Detect which cell encompasses the target text, then output its (X, Y) center coordinate. 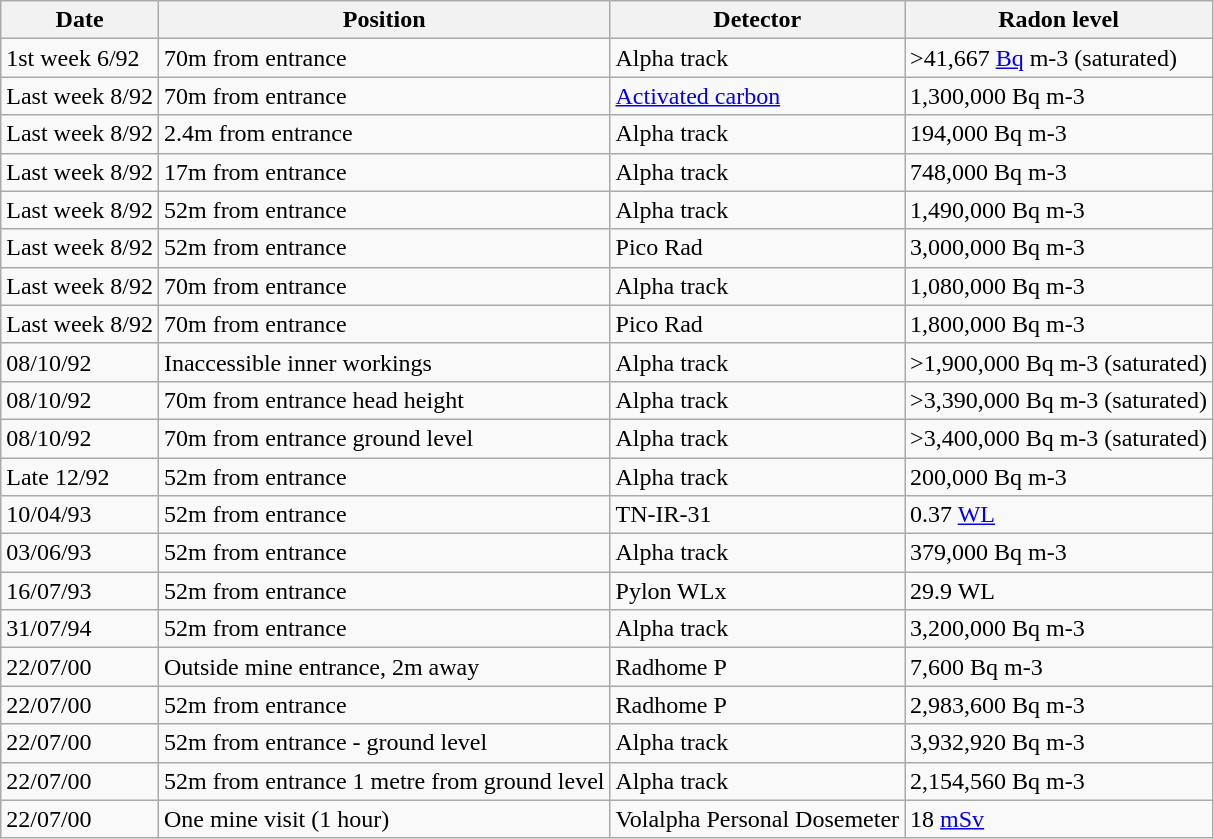
Detector (758, 20)
Date (80, 20)
379,000 Bq m-3 (1059, 553)
One mine visit (1 hour) (384, 819)
1,800,000 Bq m-3 (1059, 324)
Pylon WLx (758, 591)
3,000,000 Bq m-3 (1059, 248)
18 mSv (1059, 819)
1,490,000 Bq m-3 (1059, 210)
70m from entrance ground level (384, 438)
2,983,600 Bq m-3 (1059, 705)
748,000 Bq m-3 (1059, 172)
Inaccessible inner workings (384, 362)
Volalpha Personal Dosemeter (758, 819)
29.9 WL (1059, 591)
>1,900,000 Bq m-3 (saturated) (1059, 362)
Radon level (1059, 20)
>3,390,000 Bq m-3 (saturated) (1059, 400)
0.37 WL (1059, 515)
194,000 Bq m-3 (1059, 134)
Activated carbon (758, 96)
2.4m from entrance (384, 134)
3,200,000 Bq m-3 (1059, 629)
31/07/94 (80, 629)
TN-IR-31 (758, 515)
1,080,000 Bq m-3 (1059, 286)
3,932,920 Bq m-3 (1059, 743)
70m from entrance head height (384, 400)
1,300,000 Bq m-3 (1059, 96)
>41,667 Bq m-3 (saturated) (1059, 58)
Late 12/92 (80, 477)
17m from entrance (384, 172)
16/07/93 (80, 591)
7,600 Bq m-3 (1059, 667)
52m from entrance - ground level (384, 743)
52m from entrance 1 metre from ground level (384, 781)
10/04/93 (80, 515)
Position (384, 20)
2,154,560 Bq m-3 (1059, 781)
03/06/93 (80, 553)
200,000 Bq m-3 (1059, 477)
1st week 6/92 (80, 58)
Outside mine entrance, 2m away (384, 667)
>3,400,000 Bq m-3 (saturated) (1059, 438)
